Return the [x, y] coordinate for the center point of the cell that contains the specified text.  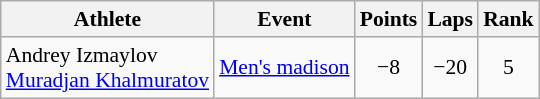
Laps [450, 19]
5 [508, 68]
Rank [508, 19]
Athlete [108, 19]
Andrey IzmaylovMuradjan Khalmuratov [108, 68]
−20 [450, 68]
−8 [389, 68]
Men's madison [284, 68]
Event [284, 19]
Points [389, 19]
